Provide the [X, Y] coordinate of the cell's center where the given text is located.  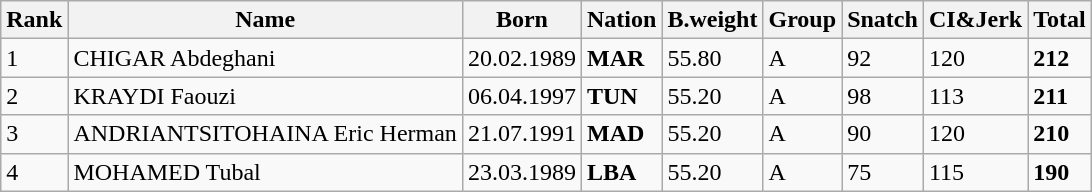
KRAYDI Faouzi [266, 96]
75 [883, 172]
TUN [621, 96]
20.02.1989 [522, 58]
Rank [34, 20]
4 [34, 172]
Born [522, 20]
210 [1060, 134]
55.80 [712, 58]
90 [883, 134]
2 [34, 96]
MAR [621, 58]
Total [1060, 20]
B.weight [712, 20]
Group [802, 20]
ANDRIANTSITOHAINA Eric Herman [266, 134]
LBA [621, 172]
MOHAMED Tubal [266, 172]
3 [34, 134]
Nation [621, 20]
190 [1060, 172]
CI&Jerk [975, 20]
98 [883, 96]
Name [266, 20]
06.04.1997 [522, 96]
211 [1060, 96]
23.03.1989 [522, 172]
Snatch [883, 20]
21.07.1991 [522, 134]
1 [34, 58]
MAD [621, 134]
92 [883, 58]
212 [1060, 58]
113 [975, 96]
115 [975, 172]
CHIGAR Abdeghani [266, 58]
